Find where the given text appears and provide that cell's center as [x, y] coordinate. 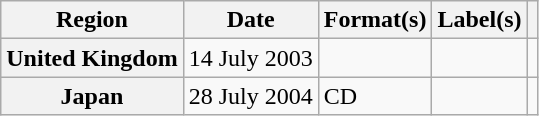
Japan [92, 96]
CD [375, 96]
28 July 2004 [250, 96]
Date [250, 20]
Label(s) [480, 20]
Region [92, 20]
Format(s) [375, 20]
United Kingdom [92, 58]
14 July 2003 [250, 58]
